Determine the [X, Y] coordinate at the center of the cell enclosing the given text.  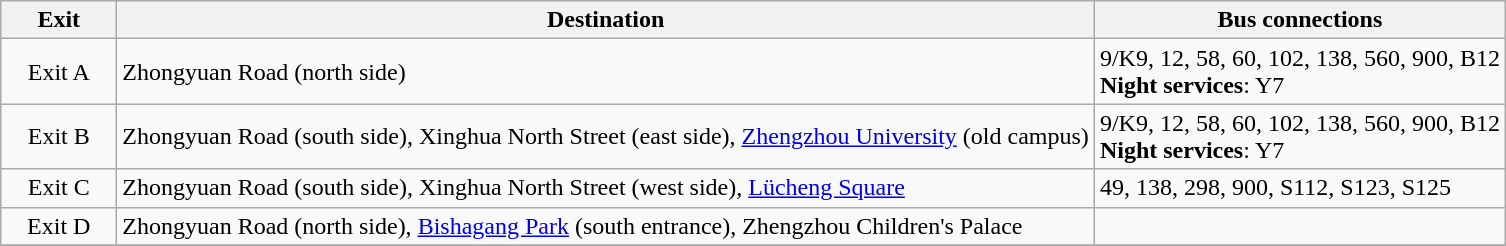
Bus connections [1300, 20]
Destination [606, 20]
Zhongyuan Road (north side) [606, 72]
Exit C [59, 188]
Exit [59, 20]
Zhongyuan Road (south side), Xinghua North Street (east side), Zhengzhou University (old campus) [606, 136]
Zhongyuan Road (north side), Bishagang Park (south entrance), Zhengzhou Children's Palace [606, 226]
Zhongyuan Road (south side), Xinghua North Street (west side), Lücheng Square [606, 188]
Exit D [59, 226]
Exit A [59, 72]
Exit B [59, 136]
49, 138, 298, 900, S112, S123, S125 [1300, 188]
